Locate the cell with the specified text and output its (x, y) center coordinate. 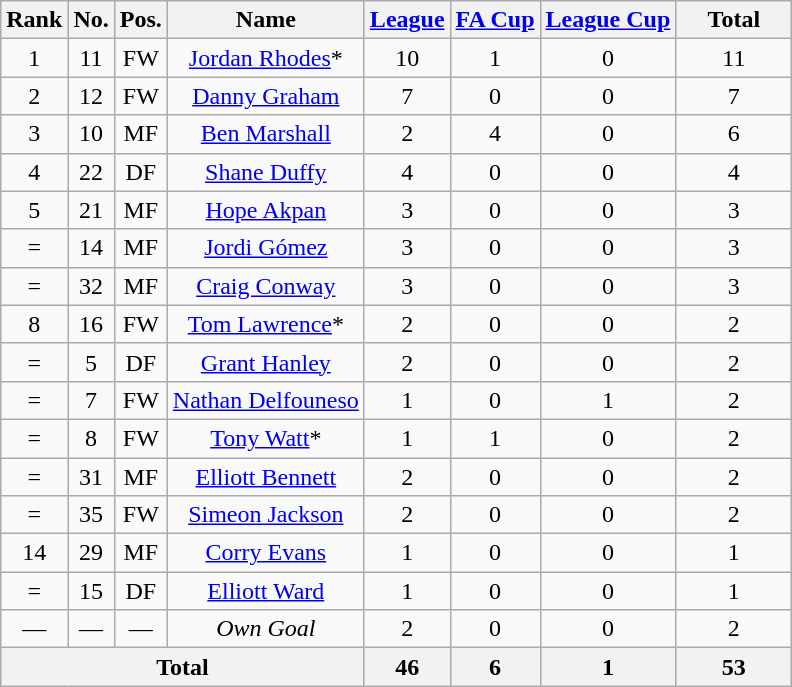
21 (91, 210)
FA Cup (495, 20)
League (407, 20)
Rank (34, 20)
Elliott Ward (266, 591)
32 (91, 286)
46 (407, 667)
Simeon Jackson (266, 515)
Shane Duffy (266, 172)
Nathan Delfouneso (266, 400)
Grant Hanley (266, 362)
31 (91, 477)
Tom Lawrence* (266, 324)
15 (91, 591)
Jordan Rhodes* (266, 58)
Pos. (140, 20)
16 (91, 324)
No. (91, 20)
League Cup (608, 20)
53 (734, 667)
Hope Akpan (266, 210)
35 (91, 515)
Name (266, 20)
29 (91, 553)
Craig Conway (266, 286)
Ben Marshall (266, 134)
Danny Graham (266, 96)
12 (91, 96)
22 (91, 172)
Corry Evans (266, 553)
Tony Watt* (266, 438)
Jordi Gómez (266, 248)
Own Goal (266, 629)
Elliott Bennett (266, 477)
